Identify which cell holds the provided text, then report its (x, y) central coordinate. 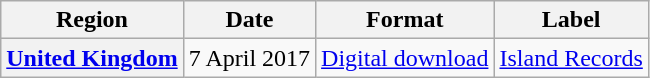
7 April 2017 (249, 58)
Date (249, 20)
Region (92, 20)
Label (571, 20)
Island Records (571, 58)
Format (405, 20)
United Kingdom (92, 58)
Digital download (405, 58)
